Identify which cell holds the provided text, then report its [X, Y] central coordinate. 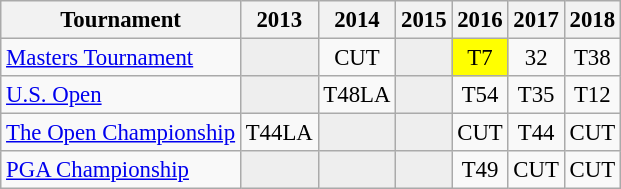
T12 [592, 95]
T44LA [279, 133]
2016 [480, 20]
The Open Championship [121, 133]
Tournament [121, 20]
T35 [536, 95]
2015 [424, 20]
U.S. Open [121, 95]
T7 [480, 58]
T49 [480, 170]
2014 [357, 20]
T48LA [357, 95]
T38 [592, 58]
2017 [536, 20]
PGA Championship [121, 170]
T54 [480, 95]
2013 [279, 20]
T44 [536, 133]
32 [536, 58]
2018 [592, 20]
Masters Tournament [121, 58]
